Return [X, Y] of the center of cell containing provided text 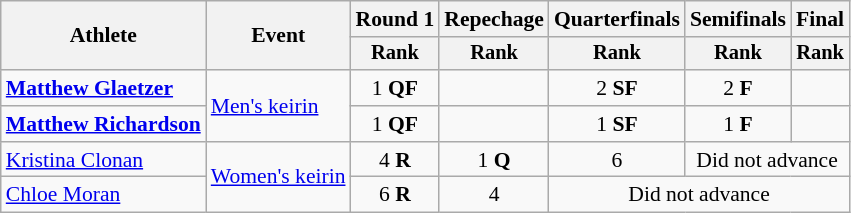
Semifinals [738, 19]
Quarterfinals [617, 19]
Round 1 [396, 19]
Repechage [494, 19]
Matthew Glaetzer [104, 88]
1 Q [494, 160]
2 SF [617, 88]
Men's keirin [278, 106]
Final [820, 19]
2 F [738, 88]
Women's keirin [278, 178]
4 R [396, 160]
1 F [738, 124]
Event [278, 36]
Chloe Moran [104, 195]
1 SF [617, 124]
Matthew Richardson [104, 124]
Athlete [104, 36]
6 [617, 160]
Kristina Clonan [104, 160]
4 [494, 195]
6 R [396, 195]
